For the text-containing cell, return its midpoint in (x, y) coordinate format. 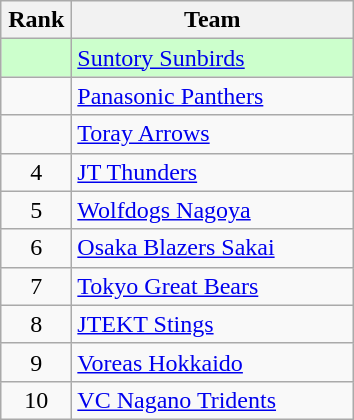
Panasonic Panthers (212, 96)
Toray Arrows (212, 134)
JTEKT Stings (212, 324)
9 (36, 362)
Osaka Blazers Sakai (212, 248)
6 (36, 248)
Tokyo Great Bears (212, 286)
5 (36, 210)
Team (212, 20)
Voreas Hokkaido (212, 362)
8 (36, 324)
Suntory Sunbirds (212, 58)
VC Nagano Tridents (212, 400)
JT Thunders (212, 172)
Wolfdogs Nagoya (212, 210)
10 (36, 400)
Rank (36, 20)
7 (36, 286)
4 (36, 172)
